Return [X, Y] of the center of cell containing provided text 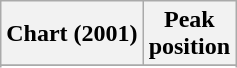
Peakposition [189, 34]
Chart (2001) [72, 34]
